Provide the [X, Y] coordinate of the cell's center where the given text is located.  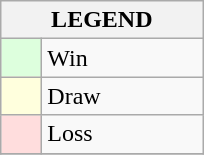
Draw [122, 96]
Win [122, 58]
Loss [122, 134]
LEGEND [102, 20]
